Pinpoint the cell where the given text exists, returning its (X, Y) midpoint coordinate. 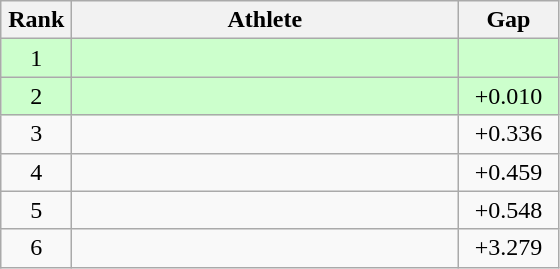
Athlete (265, 20)
+0.548 (508, 210)
+0.010 (508, 96)
4 (36, 172)
+0.459 (508, 172)
1 (36, 58)
Rank (36, 20)
Gap (508, 20)
2 (36, 96)
5 (36, 210)
+3.279 (508, 248)
6 (36, 248)
3 (36, 134)
+0.336 (508, 134)
